For the text-containing cell, return its midpoint in (x, y) coordinate format. 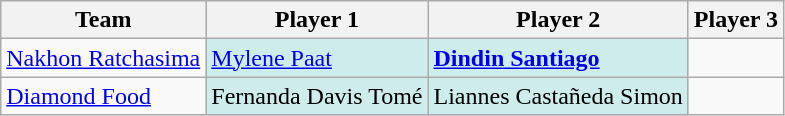
Player 2 (558, 20)
Diamond Food (104, 96)
Dindin Santiago (558, 58)
Nakhon Ratchasima (104, 58)
Liannes Castañeda Simon (558, 96)
Player 1 (317, 20)
Player 3 (736, 20)
Team (104, 20)
Fernanda Davis Tomé (317, 96)
Mylene Paat (317, 58)
